Output the (X, Y) coordinate of the center of the cell containing the given text.  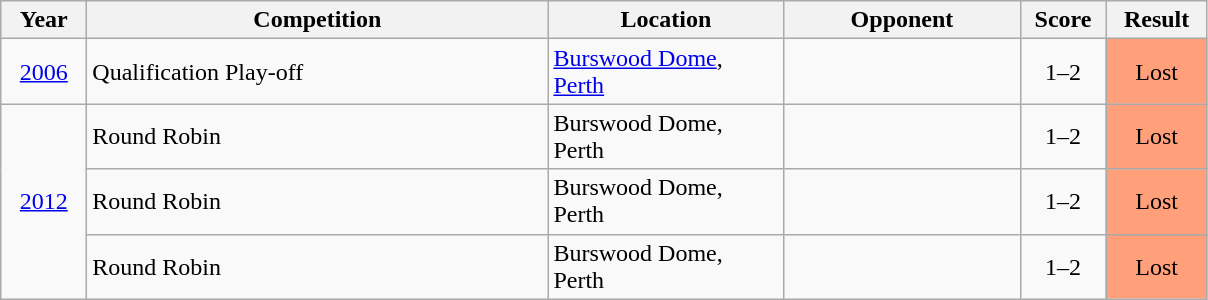
2012 (44, 202)
2006 (44, 72)
Score (1063, 20)
Opponent (902, 20)
Result (1156, 20)
Location (666, 20)
Competition (318, 20)
Qualification Play-off (318, 72)
Year (44, 20)
